From the cell containing the given text, extract its center point as [x, y] coordinate. 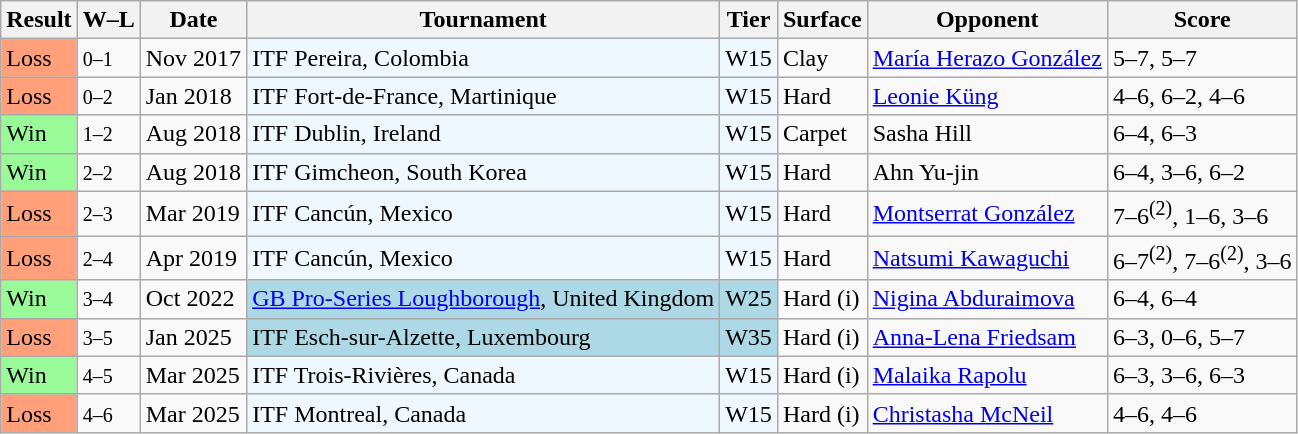
Jan 2018 [193, 96]
Apr 2019 [193, 258]
Nigina Abduraimova [987, 299]
2–4 [108, 258]
Opponent [987, 20]
2–3 [108, 214]
Tournament [484, 20]
Tier [749, 20]
4–6 [108, 413]
6–3, 0–6, 5–7 [1202, 337]
Oct 2022 [193, 299]
Score [1202, 20]
6–4, 6–4 [1202, 299]
ITF Esch-sur-Alzette, Luxembourg [484, 337]
0–2 [108, 96]
ITF Gimcheon, South Korea [484, 172]
Natsumi Kawaguchi [987, 258]
3–4 [108, 299]
6–3, 3–6, 6–3 [1202, 375]
ITF Dublin, Ireland [484, 134]
Leonie Küng [987, 96]
4–6, 6–2, 4–6 [1202, 96]
Sasha Hill [987, 134]
6–7(2), 7–6(2), 3–6 [1202, 258]
ITF Montreal, Canada [484, 413]
Malaika Rapolu [987, 375]
0–1 [108, 58]
Mar 2019 [193, 214]
1–2 [108, 134]
ITF Fort-de-France, Martinique [484, 96]
Christasha McNeil [987, 413]
Anna-Lena Friedsam [987, 337]
W25 [749, 299]
María Herazo González [987, 58]
W35 [749, 337]
GB Pro-Series Loughborough, United Kingdom [484, 299]
2–2 [108, 172]
4–6, 4–6 [1202, 413]
Result [39, 20]
4–5 [108, 375]
6–4, 6–3 [1202, 134]
7–6(2), 1–6, 3–6 [1202, 214]
Date [193, 20]
Clay [822, 58]
6–4, 3–6, 6–2 [1202, 172]
5–7, 5–7 [1202, 58]
Nov 2017 [193, 58]
ITF Trois-Rivières, Canada [484, 375]
Carpet [822, 134]
W–L [108, 20]
ITF Pereira, Colombia [484, 58]
Surface [822, 20]
Ahn Yu-jin [987, 172]
Jan 2025 [193, 337]
Montserrat González [987, 214]
3–5 [108, 337]
